Pinpoint the cell where the given text exists, returning its (X, Y) midpoint coordinate. 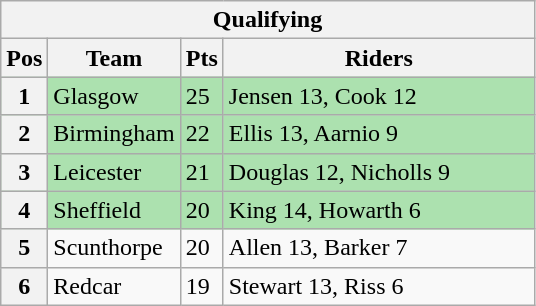
Leicester (114, 172)
19 (202, 286)
Allen 13, Barker 7 (378, 248)
Stewart 13, Riss 6 (378, 286)
Redcar (114, 286)
1 (24, 96)
Sheffield (114, 210)
Scunthorpe (114, 248)
Birmingham (114, 134)
Ellis 13, Aarnio 9 (378, 134)
22 (202, 134)
Glasgow (114, 96)
Pts (202, 58)
2 (24, 134)
3 (24, 172)
5 (24, 248)
25 (202, 96)
Pos (24, 58)
Douglas 12, Nicholls 9 (378, 172)
21 (202, 172)
Riders (378, 58)
King 14, Howarth 6 (378, 210)
Jensen 13, Cook 12 (378, 96)
Team (114, 58)
6 (24, 286)
4 (24, 210)
Qualifying (268, 20)
